Capture the cell that displays the provided text and extract its [x, y] central coordinate. 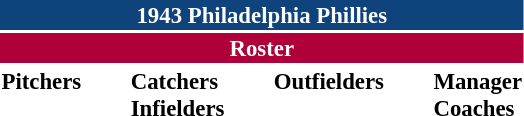
1943 Philadelphia Phillies [262, 15]
Roster [262, 48]
